Find where the given text appears and provide that cell's center as [X, Y] coordinate. 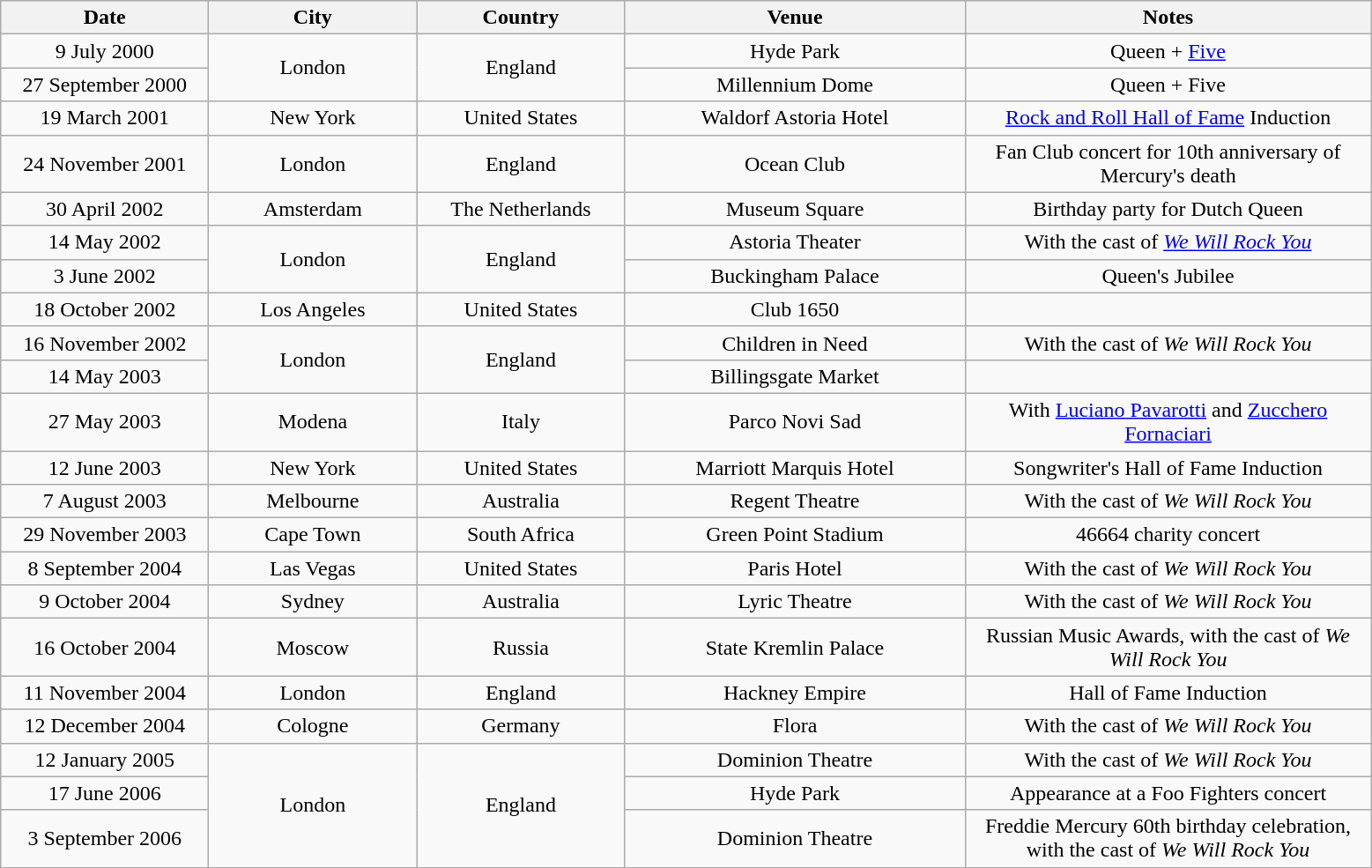
9 October 2004 [105, 602]
Rock and Roll Hall of Fame Induction [1168, 118]
14 May 2003 [105, 376]
Melbourne [313, 501]
3 June 2002 [105, 276]
Germany [521, 726]
Cologne [313, 726]
46664 charity concert [1168, 535]
Birthday party for Dutch Queen [1168, 209]
Cape Town [313, 535]
Date [105, 18]
Freddie Mercury 60th birthday celebration, with the cast of We Will Rock You [1168, 839]
29 November 2003 [105, 535]
Los Angeles [313, 309]
Lyric Theatre [795, 602]
8 September 2004 [105, 568]
State Kremlin Palace [795, 647]
Russia [521, 647]
Russian Music Awards, with the cast of We Will Rock You [1168, 647]
Waldorf Astoria Hotel [795, 118]
Regent Theatre [795, 501]
3 September 2006 [105, 839]
Flora [795, 726]
Appearance at a Foo Fighters concert [1168, 793]
18 October 2002 [105, 309]
9 July 2000 [105, 51]
The Netherlands [521, 209]
Fan Club concert for 10th anniversary of Mercury's death [1168, 164]
7 August 2003 [105, 501]
11 November 2004 [105, 693]
12 January 2005 [105, 760]
27 May 2003 [105, 421]
17 June 2006 [105, 793]
12 December 2004 [105, 726]
27 September 2000 [105, 85]
Millennium Dome [795, 85]
24 November 2001 [105, 164]
Queen's Jubilee [1168, 276]
Sydney [313, 602]
Ocean Club [795, 164]
Parco Novi Sad [795, 421]
Astoria Theater [795, 242]
Venue [795, 18]
12 June 2003 [105, 468]
Museum Square [795, 209]
Paris Hotel [795, 568]
14 May 2002 [105, 242]
30 April 2002 [105, 209]
Children in Need [795, 343]
16 October 2004 [105, 647]
Buckingham Palace [795, 276]
Billingsgate Market [795, 376]
City [313, 18]
Country [521, 18]
South Africa [521, 535]
Modena [313, 421]
16 November 2002 [105, 343]
Hackney Empire [795, 693]
Moscow [313, 647]
Amsterdam [313, 209]
Notes [1168, 18]
19 March 2001 [105, 118]
Club 1650 [795, 309]
With Luciano Pavarotti and Zucchero Fornaciari [1168, 421]
Green Point Stadium [795, 535]
Marriott Marquis Hotel [795, 468]
Songwriter's Hall of Fame Induction [1168, 468]
Las Vegas [313, 568]
Hall of Fame Induction [1168, 693]
Italy [521, 421]
